Identify which cell holds the provided text, then report its [X, Y] central coordinate. 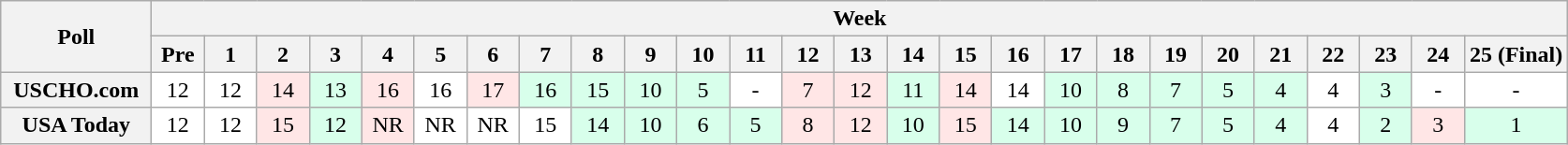
21 [1280, 54]
19 [1176, 54]
18 [1123, 54]
20 [1228, 54]
USCHO.com [77, 90]
Poll [77, 36]
22 [1333, 54]
Pre [178, 54]
25 (Final) [1516, 54]
24 [1438, 54]
Week [860, 19]
USA Today [77, 125]
23 [1385, 54]
